Return [x, y] of the center of cell containing provided text 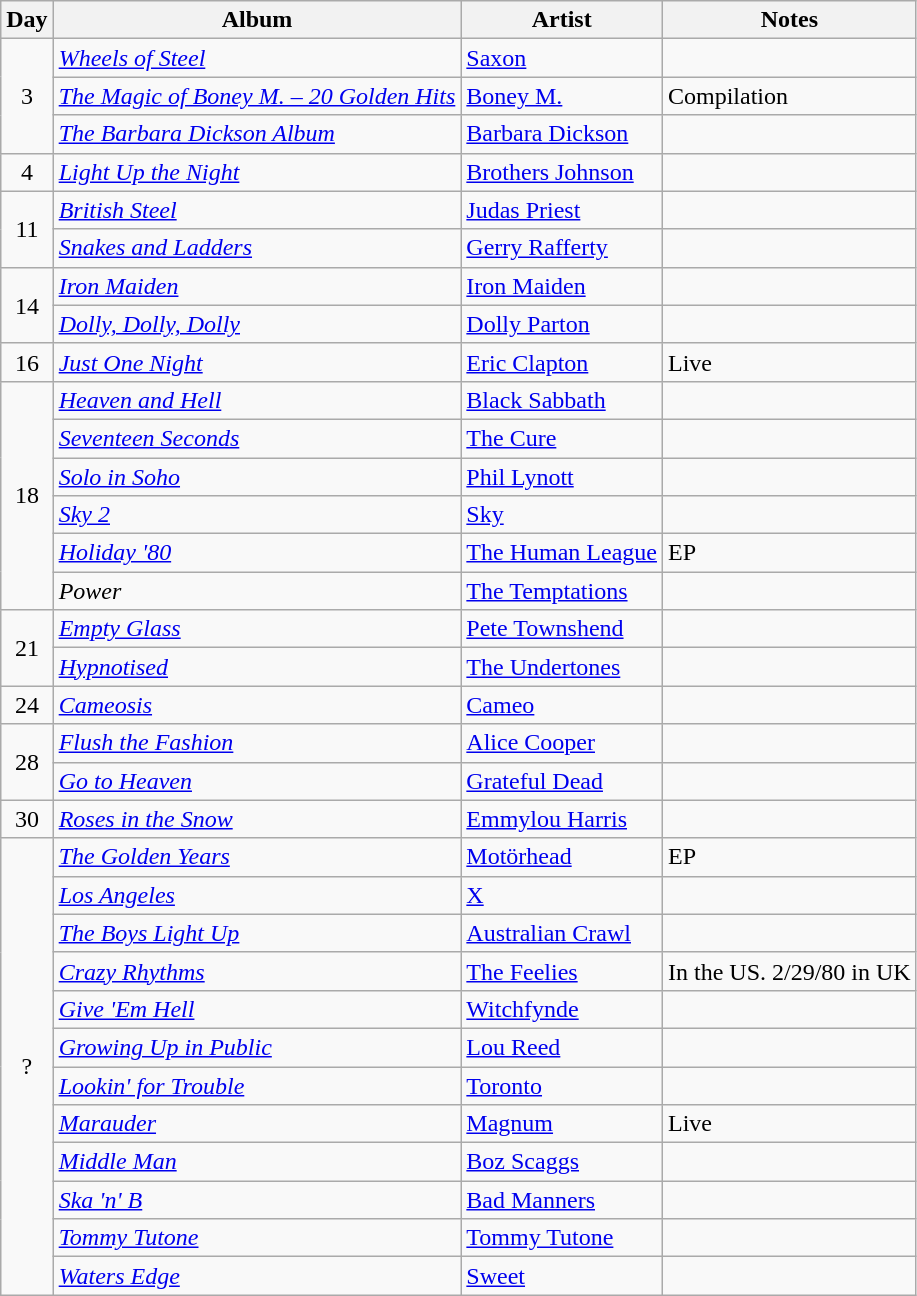
Toronto [562, 1085]
16 [27, 362]
Growing Up in Public [257, 1047]
The Temptations [562, 591]
Artist [562, 20]
X [562, 895]
Saxon [562, 58]
Crazy Rhythms [257, 971]
11 [27, 229]
Australian Crawl [562, 933]
Barbara Dickson [562, 134]
Boney M. [562, 96]
The Magic of Boney M. – 20 Golden Hits [257, 96]
Power [257, 591]
Alice Cooper [562, 743]
Emmylou Harris [562, 819]
Gerry Rafferty [562, 248]
14 [27, 305]
? [27, 1066]
Boz Scaggs [562, 1162]
Sky 2 [257, 515]
Marauder [257, 1124]
Solo in Soho [257, 477]
4 [27, 172]
The Undertones [562, 667]
Lookin' for Trouble [257, 1085]
The Golden Years [257, 857]
Go to Heaven [257, 781]
Witchfynde [562, 1009]
Seventeen Seconds [257, 438]
3 [27, 96]
Wheels of Steel [257, 58]
Give 'Em Hell [257, 1009]
Empty Glass [257, 629]
Brothers Johnson [562, 172]
Magnum [562, 1124]
24 [27, 705]
Phil Lynott [562, 477]
Grateful Dead [562, 781]
Ska 'n' B [257, 1200]
Notes [789, 20]
The Feelies [562, 971]
The Barbara Dickson Album [257, 134]
Dolly Parton [562, 324]
Motörhead [562, 857]
Album [257, 20]
30 [27, 819]
Sweet [562, 1276]
Day [27, 20]
The Human League [562, 553]
Heaven and Hell [257, 400]
Cameo [562, 705]
Hypnotised [257, 667]
Roses in the Snow [257, 819]
Los Angeles [257, 895]
21 [27, 648]
Snakes and Ladders [257, 248]
Light Up the Night [257, 172]
Just One Night [257, 362]
Cameosis [257, 705]
Middle Man [257, 1162]
Pete Townshend [562, 629]
The Cure [562, 438]
Eric Clapton [562, 362]
The Boys Light Up [257, 933]
Judas Priest [562, 210]
Holiday '80 [257, 553]
Black Sabbath [562, 400]
Waters Edge [257, 1276]
Compilation [789, 96]
Sky [562, 515]
18 [27, 495]
In the US. 2/29/80 in UK [789, 971]
Bad Manners [562, 1200]
28 [27, 762]
Dolly, Dolly, Dolly [257, 324]
British Steel [257, 210]
Flush the Fashion [257, 743]
Lou Reed [562, 1047]
